Provide the (X, Y) coordinate of the cell's center where the given text is located.  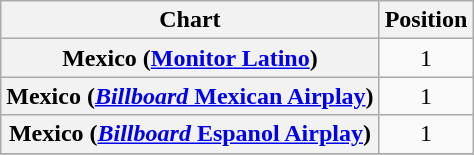
Mexico (Billboard Mexican Airplay) (190, 96)
Position (426, 20)
Mexico (Billboard Espanol Airplay) (190, 134)
Mexico (Monitor Latino) (190, 58)
Chart (190, 20)
